Determine the (X, Y) coordinate at the center of the cell enclosing the given text.  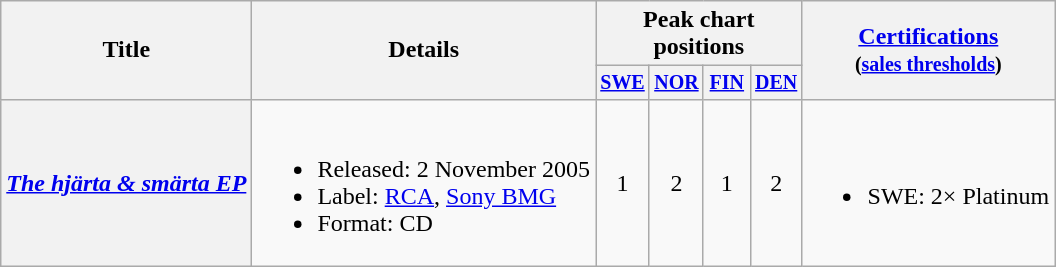
NOR (676, 82)
DEN (776, 82)
Title (126, 50)
The hjärta & smärta EP (126, 182)
Certifications(sales thresholds) (928, 50)
SWE (623, 82)
Peak chart positions (699, 34)
SWE: 2× Platinum (928, 182)
FIN (726, 82)
Details (424, 50)
Released: 2 November 2005Label: RCA, Sony BMGFormat: CD (424, 182)
